Output the [x, y] coordinate of the center of the cell containing the given text.  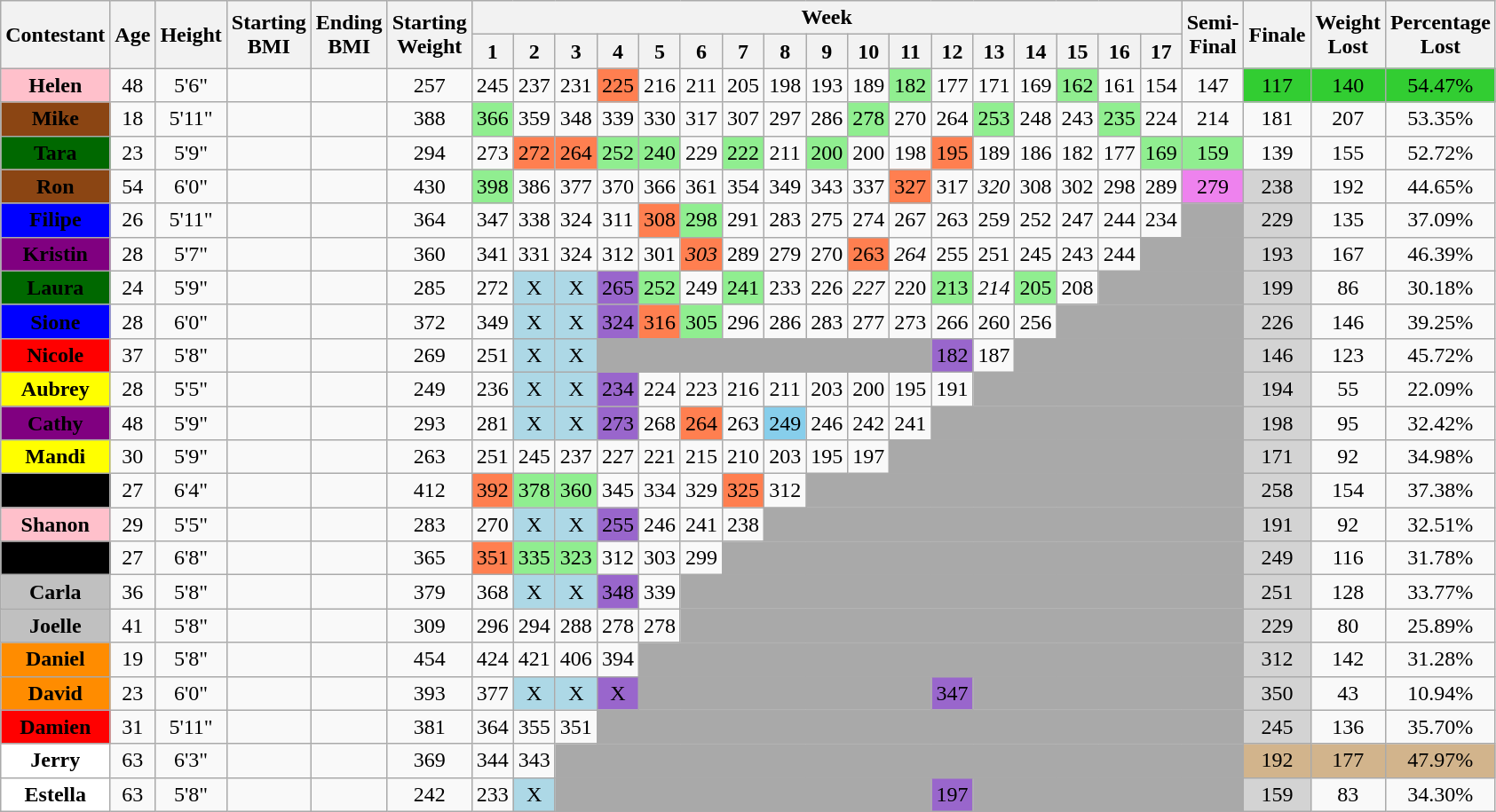
274 [868, 220]
135 [1348, 220]
Jerry [55, 761]
421 [534, 659]
StartingWeight [430, 35]
268 [659, 423]
Tara [55, 153]
14 [1035, 51]
299 [701, 558]
142 [1348, 659]
StartingBMI [268, 35]
6'4" [191, 491]
Mike [55, 119]
47.97% [1440, 761]
24 [133, 288]
4 [618, 51]
162 [1078, 85]
15 [1078, 51]
19 [133, 659]
210 [744, 457]
Dane [55, 491]
5'7" [191, 254]
161 [1119, 85]
6'8" [191, 558]
388 [430, 119]
1 [492, 51]
221 [659, 457]
222 [744, 153]
41 [133, 626]
22.09% [1440, 389]
309 [430, 626]
31.78% [1440, 558]
424 [492, 659]
430 [430, 186]
302 [1078, 186]
37.38% [1440, 491]
325 [744, 491]
365 [430, 558]
337 [868, 186]
Finale [1277, 35]
5 [659, 51]
147 [1213, 85]
454 [430, 659]
116 [1348, 558]
167 [1348, 254]
323 [575, 558]
3 [575, 51]
341 [492, 254]
335 [534, 558]
345 [618, 491]
Sione [55, 321]
29 [133, 524]
37.09% [1440, 220]
381 [430, 727]
WeightLost [1348, 35]
386 [534, 186]
256 [1035, 321]
Carla [55, 592]
46.39% [1440, 254]
35.70% [1440, 727]
235 [1119, 119]
32.42% [1440, 423]
123 [1348, 355]
208 [1078, 288]
Contestant [55, 35]
240 [659, 153]
330 [659, 119]
53.35% [1440, 119]
370 [618, 186]
291 [744, 220]
54 [133, 186]
David [55, 693]
Kristin [55, 254]
369 [430, 761]
269 [430, 355]
140 [1348, 85]
44.65% [1440, 186]
311 [618, 220]
199 [1277, 288]
37 [133, 355]
Shanon [55, 524]
6'3" [191, 761]
EndingBMI [349, 35]
43 [1348, 693]
266 [952, 321]
136 [1348, 727]
231 [575, 85]
Filipe [55, 220]
Ron [55, 186]
34.98% [1440, 457]
181 [1277, 119]
187 [994, 355]
372 [430, 321]
293 [430, 423]
83 [1348, 794]
PercentageLost [1440, 35]
Joelle [55, 626]
368 [492, 592]
327 [911, 186]
Cathy [55, 423]
39.25% [1440, 321]
275 [827, 220]
45.72% [1440, 355]
17 [1161, 51]
213 [952, 288]
260 [994, 321]
117 [1277, 85]
248 [1035, 119]
259 [994, 220]
Age [133, 35]
Blaine [55, 558]
8 [785, 51]
258 [1277, 491]
338 [534, 220]
305 [701, 321]
393 [430, 693]
301 [659, 254]
5'6" [191, 85]
220 [911, 288]
253 [994, 119]
215 [701, 457]
26 [133, 220]
350 [1277, 693]
11 [911, 51]
31.28% [1440, 659]
6 [701, 51]
Nicole [55, 355]
223 [701, 389]
10 [868, 51]
288 [575, 626]
Week [827, 18]
12 [952, 51]
Aubrey [55, 389]
25.89% [1440, 626]
412 [430, 491]
32.51% [1440, 524]
307 [744, 119]
285 [430, 288]
13 [994, 51]
95 [1348, 423]
30 [133, 457]
Daniel [55, 659]
155 [1348, 153]
265 [618, 288]
33.77% [1440, 592]
16 [1119, 51]
80 [1348, 626]
355 [534, 727]
392 [492, 491]
7 [744, 51]
361 [701, 186]
31 [133, 727]
334 [659, 491]
379 [430, 592]
354 [744, 186]
36 [133, 592]
406 [575, 659]
320 [994, 186]
225 [618, 85]
Semi-Final [1213, 35]
398 [492, 186]
9 [827, 51]
316 [659, 321]
Height [191, 35]
257 [430, 85]
10.94% [1440, 693]
329 [701, 491]
30.18% [1440, 288]
394 [618, 659]
54.47% [1440, 85]
139 [1277, 153]
186 [1035, 153]
Damien [55, 727]
55 [1348, 389]
267 [911, 220]
247 [1078, 220]
236 [492, 389]
86 [1348, 288]
207 [1348, 119]
Helen [55, 85]
Estella [55, 794]
344 [492, 761]
331 [534, 254]
277 [868, 321]
Mandi [55, 457]
2 [534, 51]
359 [534, 119]
18 [133, 119]
281 [492, 423]
Laura [55, 288]
34.30% [1440, 794]
194 [1277, 389]
297 [785, 119]
378 [534, 491]
52.72% [1440, 153]
128 [1348, 592]
